Detect which cell encompasses the target text, then output its [x, y] center coordinate. 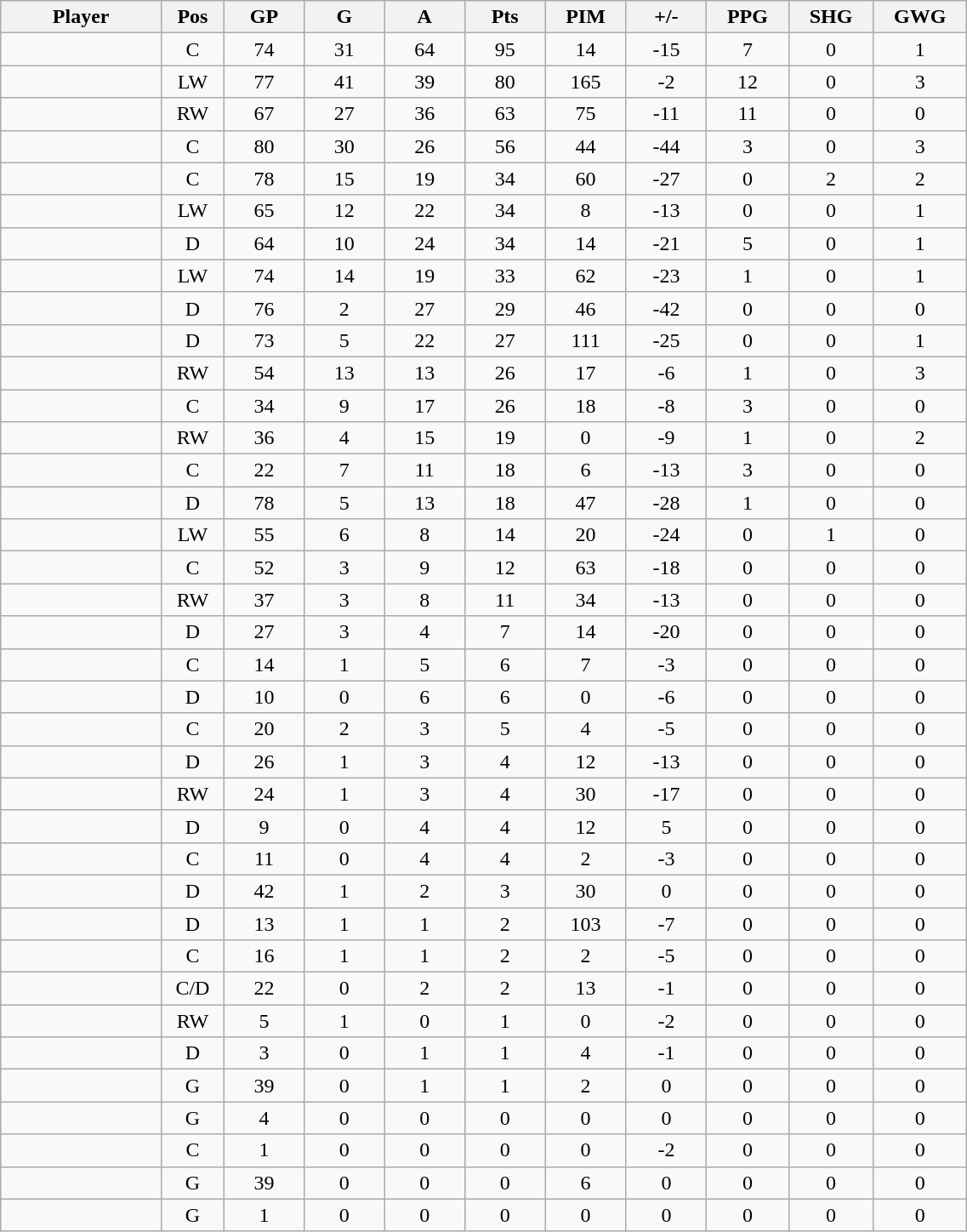
-24 [666, 535]
-21 [666, 243]
44 [585, 146]
65 [264, 211]
C/D [193, 989]
-20 [666, 632]
-42 [666, 308]
41 [344, 82]
-7 [666, 923]
54 [264, 373]
Pos [193, 17]
31 [344, 49]
-15 [666, 49]
67 [264, 114]
77 [264, 82]
-18 [666, 568]
-27 [666, 179]
111 [585, 340]
SHG [830, 17]
37 [264, 600]
-23 [666, 276]
29 [504, 308]
PPG [748, 17]
55 [264, 535]
95 [504, 49]
GP [264, 17]
Pts [504, 17]
33 [504, 276]
16 [264, 956]
56 [504, 146]
-9 [666, 438]
GWG [920, 17]
52 [264, 568]
-11 [666, 114]
42 [264, 891]
62 [585, 276]
PIM [585, 17]
Player [82, 17]
60 [585, 179]
-28 [666, 503]
165 [585, 82]
75 [585, 114]
73 [264, 340]
47 [585, 503]
103 [585, 923]
-8 [666, 406]
76 [264, 308]
A [424, 17]
-44 [666, 146]
+/- [666, 17]
46 [585, 308]
-17 [666, 794]
-25 [666, 340]
